Detect which cell encompasses the target text, then output its (X, Y) center coordinate. 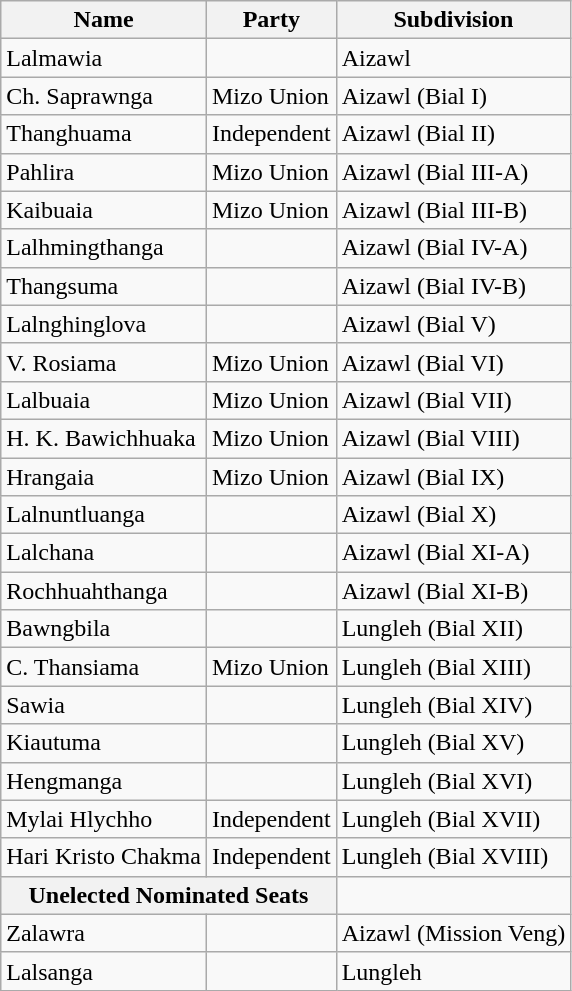
Party (271, 20)
Lalsanga (104, 971)
Subdivision (454, 20)
Aizawl (Bial IX) (454, 477)
Aizawl (Bial VI) (454, 362)
Thanghuama (104, 134)
Hari Kristo Chakma (104, 857)
Aizawl (Bial V) (454, 324)
Kiautuma (104, 743)
Thangsuma (104, 286)
Hengmanga (104, 781)
Aizawl (Bial II) (454, 134)
Lalmawia (104, 58)
Lungleh (Bial XVI) (454, 781)
V. Rosiama (104, 362)
C. Thansiama (104, 667)
Aizawl (454, 58)
Sawia (104, 705)
Name (104, 20)
Ch. Saprawnga (104, 96)
Aizawl (Bial VII) (454, 400)
Bawngbila (104, 629)
Hrangaia (104, 477)
Lungleh (Bial XIII) (454, 667)
Lungleh (Bial XIV) (454, 705)
Kaibuaia (104, 210)
Aizawl (Bial IV-A) (454, 248)
Aizawl (Bial XI-A) (454, 553)
Aizawl (Bial IV-B) (454, 286)
Aizawl (Bial VIII) (454, 438)
Lungleh (Bial XV) (454, 743)
Pahlira (104, 172)
Rochhuahthanga (104, 591)
Aizawl (Bial I) (454, 96)
Lungleh (Bial XVIII) (454, 857)
Lungleh (Bial XII) (454, 629)
Aizawl (Bial X) (454, 515)
Unelected Nominated Seats (168, 895)
Lalnghinglova (104, 324)
H. K. Bawichhuaka (104, 438)
Aizawl (Bial XI-B) (454, 591)
Lalnuntluanga (104, 515)
Aizawl (Bial III-A) (454, 172)
Aizawl (Mission Veng) (454, 933)
Mylai Hlychho (104, 819)
Lalbuaia (104, 400)
Lalhmingthanga (104, 248)
Zalawra (104, 933)
Lalchana (104, 553)
Lungleh (Bial XVII) (454, 819)
Aizawl (Bial III-B) (454, 210)
Lungleh (454, 971)
